Output the (x, y) coordinate of the center of the cell containing the given text.  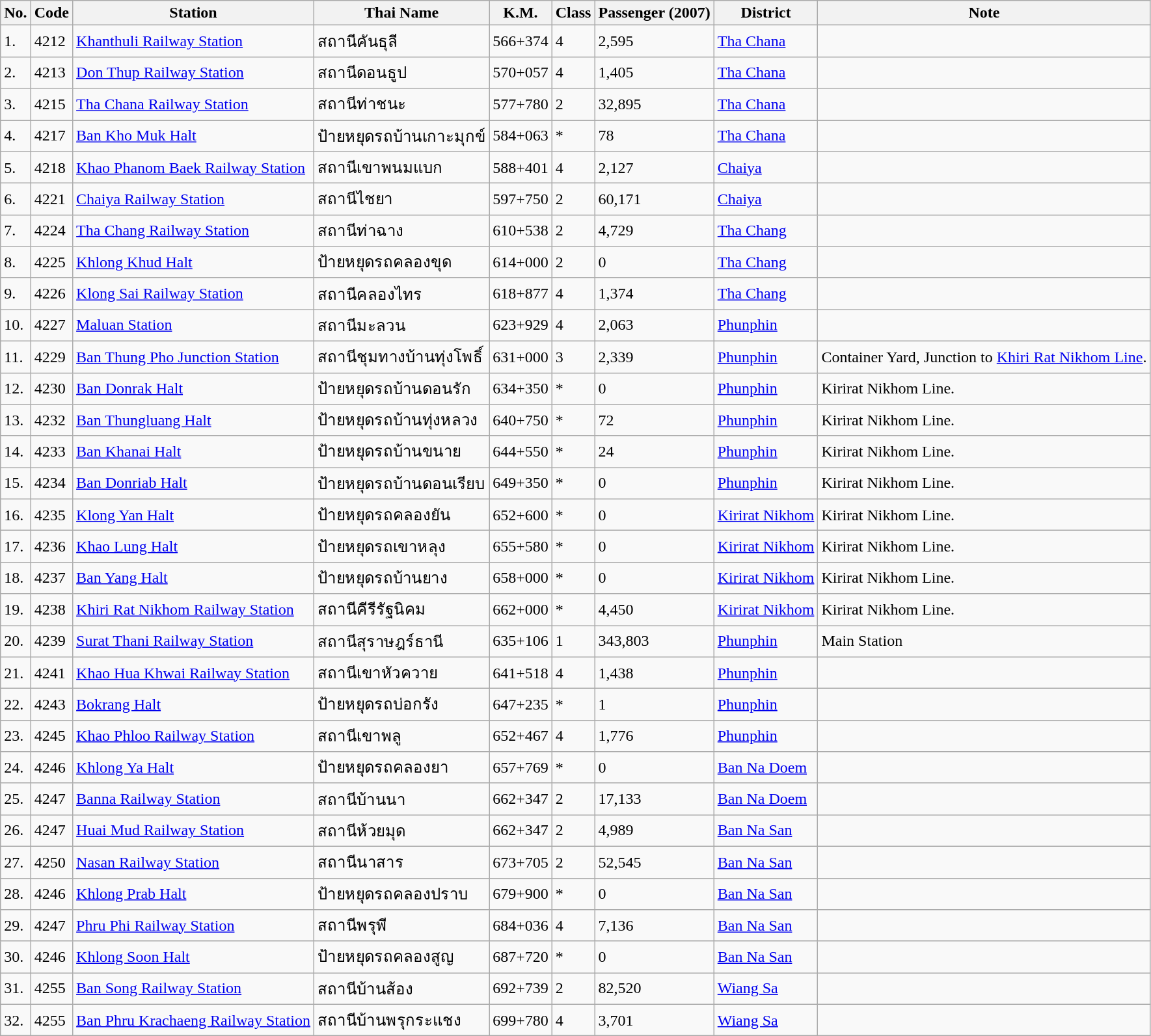
4245 (51, 736)
3. (16, 104)
6. (16, 199)
584+063 (521, 135)
647+235 (521, 705)
4234 (51, 484)
4. (16, 135)
635+106 (521, 641)
สถานีชุมทางบ้านทุ่งโพธิ์ (402, 356)
Main Station (984, 641)
Khlong Soon Halt (194, 957)
ป้ายหยุดรถบ้านยาง (402, 578)
4224 (51, 230)
699+780 (521, 1020)
Klong Sai Railway Station (194, 294)
Passenger (2007) (655, 13)
Chaiya Railway Station (194, 199)
566+374 (521, 42)
25. (16, 799)
ป้ายหยุดรถเขาหลุง (402, 546)
1,438 (655, 672)
Tha Chana Railway Station (194, 104)
655+580 (521, 546)
สถานีสุราษฎร์ธานี (402, 641)
4233 (51, 451)
ป้ายหยุดรถบ่อกรัง (402, 705)
640+750 (521, 420)
17. (16, 546)
Don Thup Railway Station (194, 73)
สถานีบ้านส้อง (402, 989)
สถานีท่าฉาง (402, 230)
สถานีคลองไทร (402, 294)
สถานีเขาพนมแบก (402, 168)
618+877 (521, 294)
Banna Railway Station (194, 799)
Ban Yang Halt (194, 578)
2,339 (655, 356)
20. (16, 641)
4,729 (655, 230)
52,545 (655, 862)
692+739 (521, 989)
26. (16, 831)
649+350 (521, 484)
Tha Chang Railway Station (194, 230)
สถานีดอนธูป (402, 73)
13. (16, 420)
4221 (51, 199)
1,776 (655, 736)
7,136 (655, 926)
634+350 (521, 389)
343,803 (655, 641)
ป้ายหยุดรถบ้านขนาย (402, 451)
2,595 (655, 42)
687+720 (521, 957)
21. (16, 672)
Code (51, 13)
4215 (51, 104)
สถานีพรุพี (402, 926)
4232 (51, 420)
32. (16, 1020)
24. (16, 767)
Note (984, 13)
72 (655, 420)
19. (16, 610)
2. (16, 73)
17,133 (655, 799)
16. (16, 515)
สถานีนาสาร (402, 862)
Thai Name (402, 13)
สถานีบ้านพรุกระแชง (402, 1020)
3 (573, 356)
Khlong Khud Halt (194, 263)
Klong Yan Halt (194, 515)
สถานีเขาพลู (402, 736)
662+000 (521, 610)
5. (16, 168)
14. (16, 451)
15. (16, 484)
658+000 (521, 578)
631+000 (521, 356)
4241 (51, 672)
Station (194, 13)
12. (16, 389)
4217 (51, 135)
623+929 (521, 325)
K.M. (521, 13)
Khao Lung Halt (194, 546)
24 (655, 451)
29. (16, 926)
684+036 (521, 926)
60,171 (655, 199)
ป้ายหยุดรถบ้านเกาะมุกข์ (402, 135)
31. (16, 989)
สถานีท่าชนะ (402, 104)
No. (16, 13)
สถานีห้วยมุด (402, 831)
644+550 (521, 451)
สถานีคันธุลี (402, 42)
Khao Hua Khwai Railway Station (194, 672)
ป้ายหยุดรถบ้านทุ่งหลวง (402, 420)
610+538 (521, 230)
Surat Thani Railway Station (194, 641)
673+705 (521, 862)
ป้ายหยุดรถบ้านดอนเรียบ (402, 484)
588+401 (521, 168)
4218 (51, 168)
679+900 (521, 894)
ป้ายหยุดรถคลองปราบ (402, 894)
28. (16, 894)
82,520 (655, 989)
4236 (51, 546)
18. (16, 578)
Khao Phloo Railway Station (194, 736)
570+057 (521, 73)
4235 (51, 515)
7. (16, 230)
สถานีมะลวน (402, 325)
Khlong Ya Halt (194, 767)
4239 (51, 641)
Ban Song Railway Station (194, 989)
4238 (51, 610)
Ban Thungluang Halt (194, 420)
ป้ายหยุดรถคลองยา (402, 767)
4243 (51, 705)
สถานีไชยา (402, 199)
4213 (51, 73)
Ban Donriab Halt (194, 484)
ป้ายหยุดรถคลองขุด (402, 263)
Bokrang Halt (194, 705)
11. (16, 356)
4225 (51, 263)
Maluan Station (194, 325)
4212 (51, 42)
4226 (51, 294)
22. (16, 705)
4237 (51, 578)
27. (16, 862)
78 (655, 135)
30. (16, 957)
23. (16, 736)
Khao Phanom Baek Railway Station (194, 168)
ป้ายหยุดรถคลองสูญ (402, 957)
1. (16, 42)
1,374 (655, 294)
652+467 (521, 736)
Ban Kho Muk Halt (194, 135)
4250 (51, 862)
9. (16, 294)
ป้ายหยุดรถคลองยัน (402, 515)
Khiri Rat Nikhom Railway Station (194, 610)
District (766, 13)
Ban Thung Pho Junction Station (194, 356)
4,989 (655, 831)
4230 (51, 389)
สถานีเขาหัวควาย (402, 672)
577+780 (521, 104)
ป้ายหยุดรถบ้านดอนรัก (402, 389)
4227 (51, 325)
Nasan Railway Station (194, 862)
597+750 (521, 199)
614+000 (521, 263)
641+518 (521, 672)
4,450 (655, 610)
สถานีบ้านนา (402, 799)
652+600 (521, 515)
10. (16, 325)
2,127 (655, 168)
Ban Phru Krachaeng Railway Station (194, 1020)
Khlong Prab Halt (194, 894)
32,895 (655, 104)
Huai Mud Railway Station (194, 831)
4229 (51, 356)
Class (573, 13)
1,405 (655, 73)
657+769 (521, 767)
Ban Khanai Halt (194, 451)
Container Yard, Junction to Khiri Rat Nikhom Line. (984, 356)
สถานีคีรีรัฐนิคม (402, 610)
Phru Phi Railway Station (194, 926)
2,063 (655, 325)
3,701 (655, 1020)
Khanthuli Railway Station (194, 42)
Ban Donrak Halt (194, 389)
8. (16, 263)
